Find where the given text appears and provide that cell's center as [X, Y] coordinate. 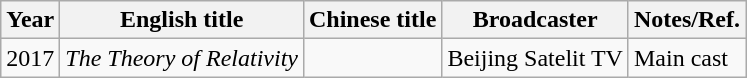
English title [182, 20]
Notes/Ref. [686, 20]
Beijing Satelit TV [536, 58]
Year [30, 20]
Main cast [686, 58]
2017 [30, 58]
The Theory of Relativity [182, 58]
Broadcaster [536, 20]
Chinese title [372, 20]
